Scan for the cell matching the given text and deliver its (x, y) coordinate at center. 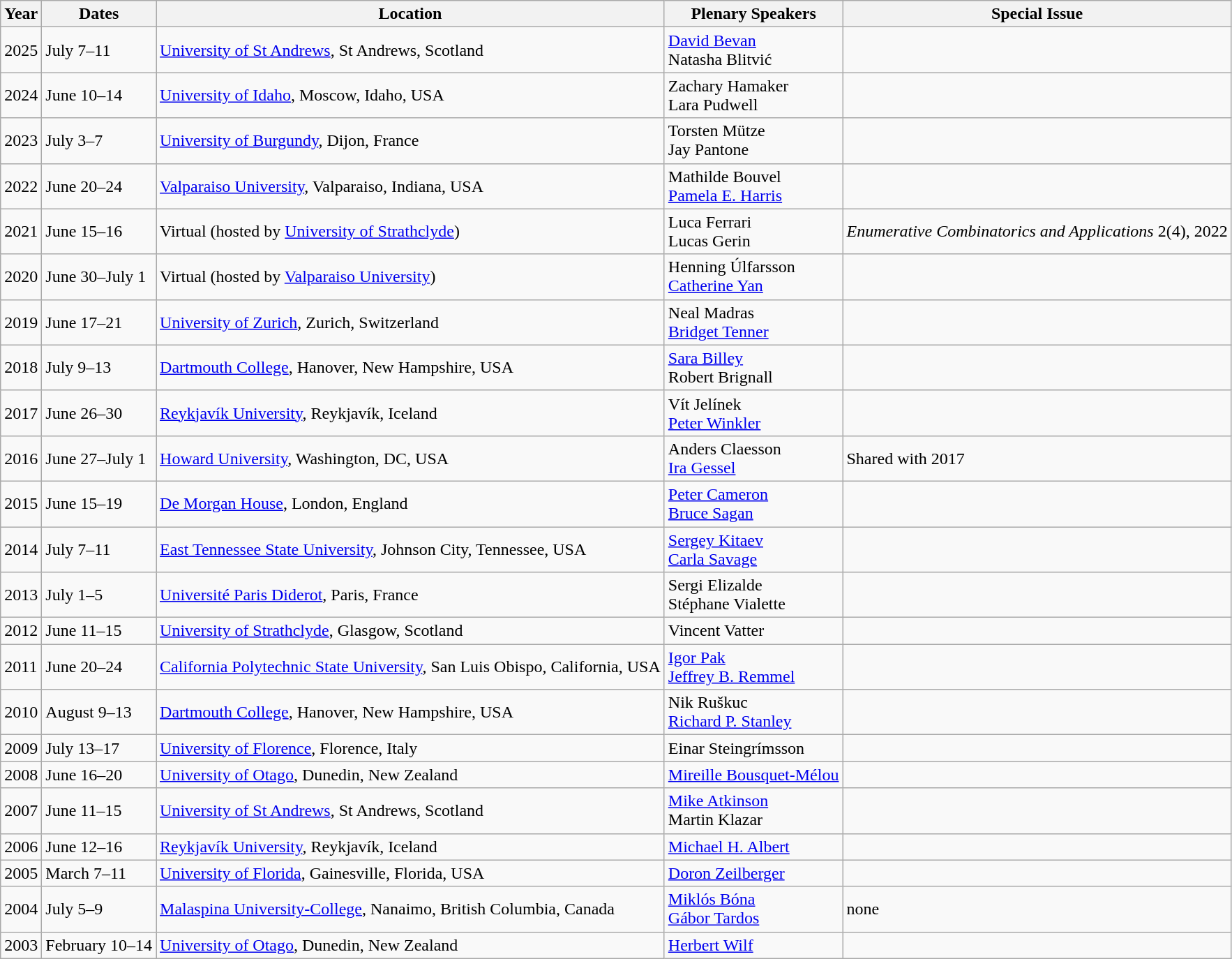
2007 (21, 811)
Anders Claesson Ira Gessel (753, 458)
June 26–30 (99, 413)
March 7–11 (99, 873)
July 9–13 (99, 367)
Virtual (hosted by Valparaiso University) (410, 276)
Special Issue (1037, 14)
2020 (21, 276)
East Tennessee State University, Johnson City, Tennessee, USA (410, 549)
2025 (21, 50)
Herbert Wilf (753, 945)
Valparaiso University, Valparaiso, Indiana, USA (410, 186)
June 15–16 (99, 232)
2011 (21, 667)
July 13–17 (99, 748)
University of Strathclyde, Glasgow, Scotland (410, 631)
2012 (21, 631)
2014 (21, 549)
Sara Billey Robert Brignall (753, 367)
2017 (21, 413)
2018 (21, 367)
June 30–July 1 (99, 276)
Henning Úlfarsson Catherine Yan (753, 276)
2022 (21, 186)
2009 (21, 748)
Igor Pak Jeffrey B. Remmel (753, 667)
Location (410, 14)
Plenary Speakers (753, 14)
2024 (21, 95)
Vincent Vatter (753, 631)
June 10–14 (99, 95)
June 27–July 1 (99, 458)
Year (21, 14)
Sergi Elizalde Stéphane Vialette (753, 595)
June 17–21 (99, 322)
David Bevan Natasha Blitvić (753, 50)
Université Paris Diderot, Paris, France (410, 595)
2004 (21, 909)
Einar Steingrímsson (753, 748)
Dates (99, 14)
Malaspina University-College, Nanaimo, British Columbia, Canada (410, 909)
Mike Atkinson Martin Klazar (753, 811)
Peter Cameron Bruce Sagan (753, 504)
2006 (21, 847)
2008 (21, 775)
June 16–20 (99, 775)
Vít Jelínek Peter Winkler (753, 413)
Sergey Kitaev Carla Savage (753, 549)
July 1–5 (99, 595)
2010 (21, 712)
Michael H. Albert (753, 847)
July 5–9 (99, 909)
June 15–19 (99, 504)
2016 (21, 458)
2019 (21, 322)
Nik Ruškuc Richard P. Stanley (753, 712)
Mireille Bousquet-Mélou (753, 775)
California Polytechnic State University, San Luis Obispo, California, USA (410, 667)
University of Florida, Gainesville, Florida, USA (410, 873)
2015 (21, 504)
Virtual (hosted by University of Strathclyde) (410, 232)
August 9–13 (99, 712)
Torsten Mütze Jay Pantone (753, 141)
Luca Ferrari Lucas Gerin (753, 232)
2005 (21, 873)
2003 (21, 945)
Doron Zeilberger (753, 873)
2013 (21, 595)
University of Zurich, Zurich, Switzerland (410, 322)
Neal Madras Bridget Tenner (753, 322)
Miklós Bóna Gábor Tardos (753, 909)
June 12–16 (99, 847)
Howard University, Washington, DC, USA (410, 458)
none (1037, 909)
University of Florence, Florence, Italy (410, 748)
Shared with 2017 (1037, 458)
University of Burgundy, Dijon, France (410, 141)
De Morgan House, London, England (410, 504)
2021 (21, 232)
February 10–14 (99, 945)
Mathilde Bouvel Pamela E. Harris (753, 186)
July 3–7 (99, 141)
Zachary Hamaker Lara Pudwell (753, 95)
2023 (21, 141)
Enumerative Combinatorics and Applications 2(4), 2022 (1037, 232)
University of Idaho, Moscow, Idaho, USA (410, 95)
